Detect which cell encompasses the target text, then output its [X, Y] center coordinate. 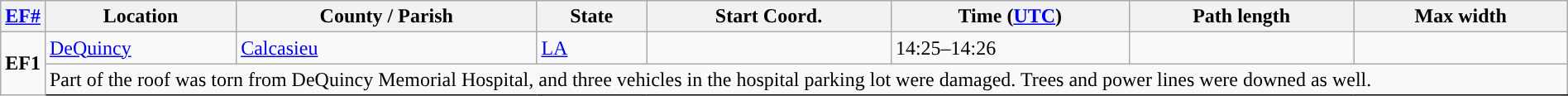
Max width [1460, 17]
Location [141, 17]
EF1 [23, 64]
State [592, 17]
DeQuincy [141, 48]
Path length [1241, 17]
Start Coord. [769, 17]
EF# [23, 17]
Calcasieu [387, 48]
Time (UTC) [1010, 17]
LA [592, 48]
14:25–14:26 [1010, 48]
County / Parish [387, 17]
